Return [X, Y] of the center of cell containing provided text 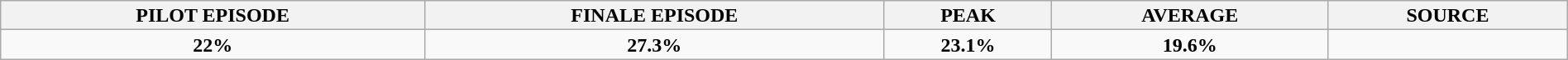
19.6% [1190, 45]
SOURCE [1448, 15]
27.3% [655, 45]
PILOT EPISODE [213, 15]
23.1% [968, 45]
AVERAGE [1190, 15]
FINALE EPISODE [655, 15]
22% [213, 45]
PEAK [968, 15]
